Find where the given text appears and provide that cell's center as (x, y) coordinate. 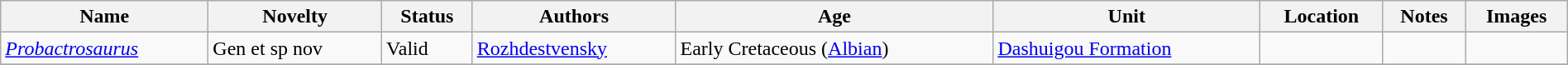
Dashuigou Formation (1126, 48)
Gen et sp nov (295, 48)
Novelty (295, 17)
Valid (428, 48)
Images (1517, 17)
Probactrosaurus (104, 48)
Age (834, 17)
Notes (1424, 17)
Early Cretaceous (Albian) (834, 48)
Status (428, 17)
Authors (574, 17)
Rozhdestvensky (574, 48)
Name (104, 17)
Unit (1126, 17)
Location (1322, 17)
